For the text-containing cell, return its midpoint in (x, y) coordinate format. 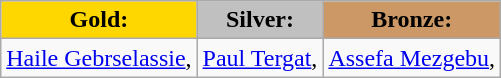
Bronze: (412, 20)
Silver: (260, 20)
Assefa Mezgebu, (412, 58)
Gold: (99, 20)
Paul Tergat, (260, 58)
Haile Gebrselassie, (99, 58)
